Capture the cell that displays the provided text and extract its (X, Y) central coordinate. 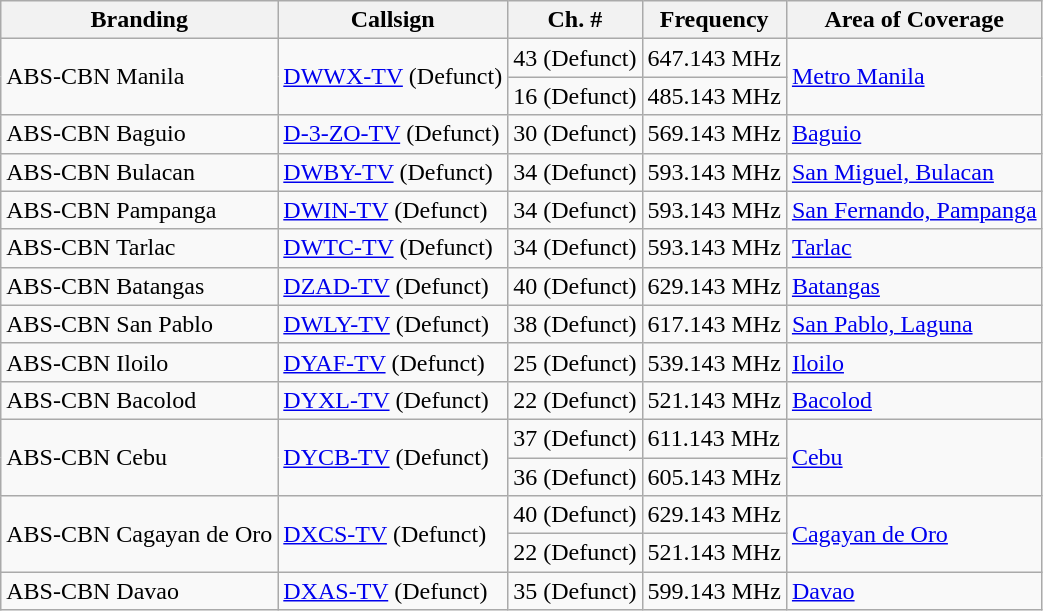
38 (Defunct) (575, 324)
Iloilo (914, 362)
San Fernando, Pampanga (914, 210)
DWBY-TV (Defunct) (393, 172)
617.143 MHz (714, 324)
Batangas (914, 286)
Ch. # (575, 20)
ABS-CBN Iloilo (140, 362)
647.143 MHz (714, 58)
539.143 MHz (714, 362)
ABS-CBN Tarlac (140, 248)
ABS-CBN Manila (140, 77)
DWIN-TV (Defunct) (393, 210)
605.143 MHz (714, 477)
Metro Manila (914, 77)
D-3-ZO-TV (Defunct) (393, 134)
37 (Defunct) (575, 438)
DWLY-TV (Defunct) (393, 324)
San Pablo, Laguna (914, 324)
569.143 MHz (714, 134)
35 (Defunct) (575, 591)
43 (Defunct) (575, 58)
ABS-CBN Bulacan (140, 172)
ABS-CBN Cagayan de Oro (140, 534)
Bacolod (914, 400)
611.143 MHz (714, 438)
Tarlac (914, 248)
ABS-CBN Batangas (140, 286)
30 (Defunct) (575, 134)
25 (Defunct) (575, 362)
ABS-CBN Bacolod (140, 400)
DWTC-TV (Defunct) (393, 248)
16 (Defunct) (575, 96)
ABS-CBN Baguio (140, 134)
ABS-CBN Pampanga (140, 210)
Area of Coverage (914, 20)
Frequency (714, 20)
DXAS-TV (Defunct) (393, 591)
San Miguel, Bulacan (914, 172)
DZAD-TV (Defunct) (393, 286)
ABS-CBN Cebu (140, 457)
Cagayan de Oro (914, 534)
DYCB-TV (Defunct) (393, 457)
Davao (914, 591)
485.143 MHz (714, 96)
Branding (140, 20)
DWWX-TV (Defunct) (393, 77)
ABS-CBN Davao (140, 591)
Callsign (393, 20)
Cebu (914, 457)
36 (Defunct) (575, 477)
DXCS-TV (Defunct) (393, 534)
Baguio (914, 134)
599.143 MHz (714, 591)
DYAF-TV (Defunct) (393, 362)
DYXL-TV (Defunct) (393, 400)
ABS-CBN San Pablo (140, 324)
